Scan for the cell matching the given text and deliver its (x, y) coordinate at center. 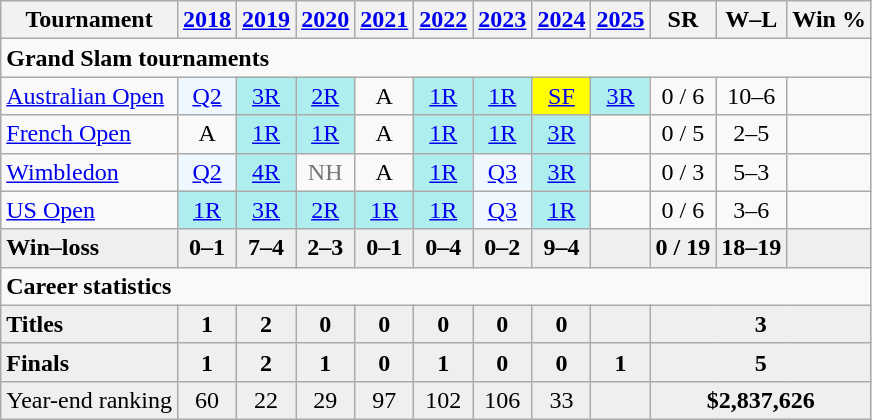
Tournament (90, 20)
2018 (208, 20)
106 (502, 400)
NH (326, 172)
SR (683, 20)
2022 (444, 20)
W–L (752, 20)
2–3 (326, 248)
French Open (90, 134)
2020 (326, 20)
2019 (266, 20)
0–2 (502, 248)
2025 (620, 20)
US Open (90, 210)
Australian Open (90, 96)
Win % (830, 20)
102 (444, 400)
60 (208, 400)
9–4 (562, 248)
33 (562, 400)
$2,837,626 (760, 400)
Wimbledon (90, 172)
2021 (384, 20)
22 (266, 400)
5–3 (752, 172)
SF (562, 96)
2023 (502, 20)
0 / 5 (683, 134)
Finals (90, 362)
Year-end ranking (90, 400)
Titles (90, 324)
Grand Slam tournaments (436, 58)
7–4 (266, 248)
2–5 (752, 134)
4R (266, 172)
3 (760, 324)
5 (760, 362)
2024 (562, 20)
Win–loss (90, 248)
18–19 (752, 248)
0 / 19 (683, 248)
29 (326, 400)
0 / 3 (683, 172)
0–4 (444, 248)
10–6 (752, 96)
97 (384, 400)
3–6 (752, 210)
Career statistics (436, 286)
